Output the (X, Y) coordinate of the center of the cell containing the given text.  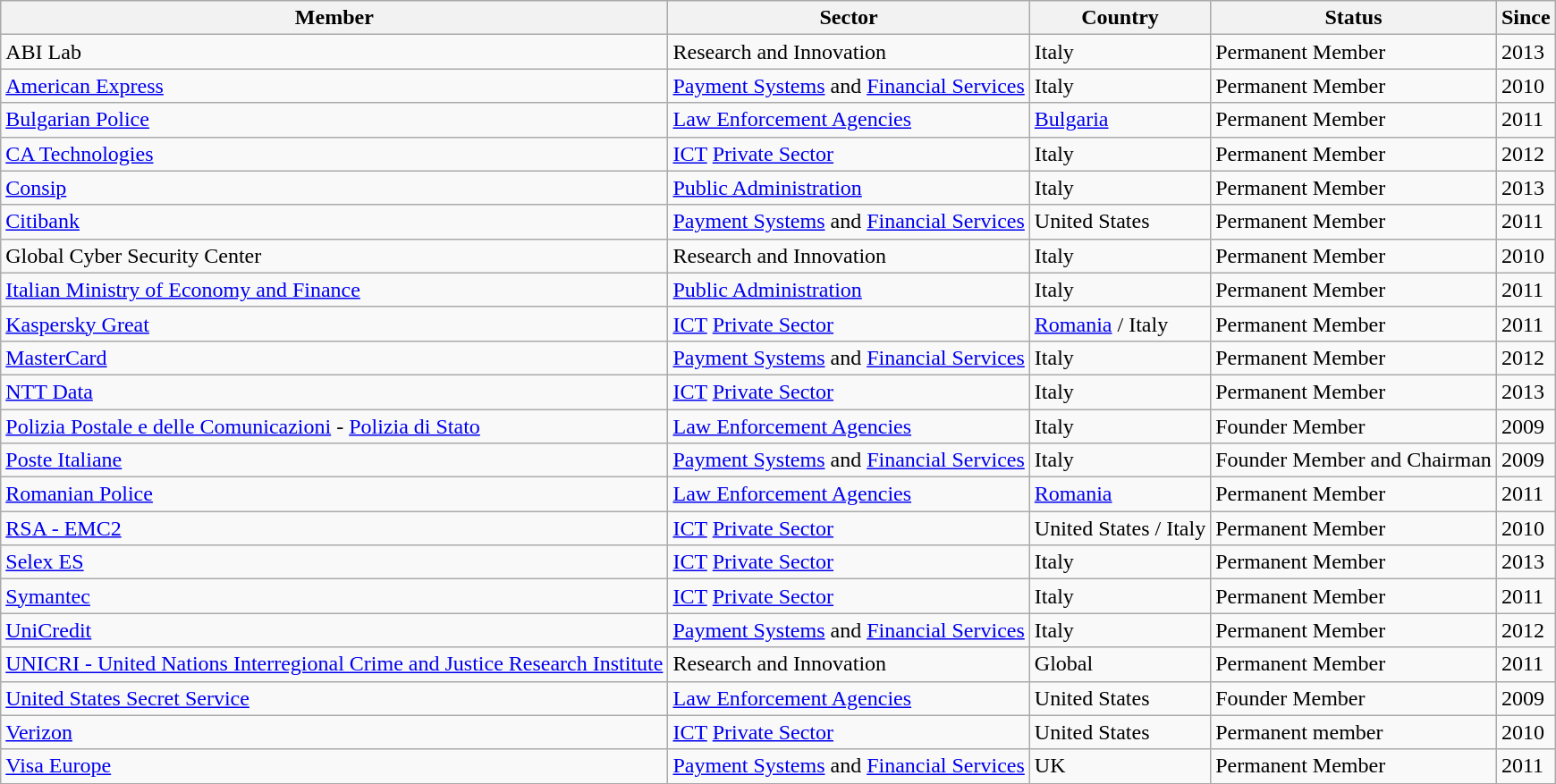
Sector (849, 18)
ABI Lab (334, 52)
Poste Italiane (334, 460)
Status (1354, 18)
Kaspersky Great (334, 324)
Founder Member and Chairman (1354, 460)
Polizia Postale e delle Comunicazioni - Polizia di Stato (334, 426)
Member (334, 18)
Global Cyber Security Center (334, 256)
CA Technologies (334, 154)
UK (1120, 766)
UniCredit (334, 630)
Selex ES (334, 562)
United States Secret Service (334, 698)
Bulgaria (1120, 120)
United States / Italy (1120, 528)
Verizon (334, 732)
Permanent member (1354, 732)
MasterCard (334, 358)
Bulgarian Police (334, 120)
Romania / Italy (1120, 324)
Romania (1120, 494)
Consip (334, 188)
American Express (334, 86)
Global (1120, 664)
UNICRI - United Nations Interregional Crime and Justice Research Institute (334, 664)
RSA - EMC2 (334, 528)
Symantec (334, 596)
Citibank (334, 222)
Visa Europe (334, 766)
Country (1120, 18)
Since (1526, 18)
Romanian Police (334, 494)
NTT Data (334, 392)
Italian Ministry of Economy and Finance (334, 290)
